From the cell containing the given text, extract its center point as (X, Y) coordinate. 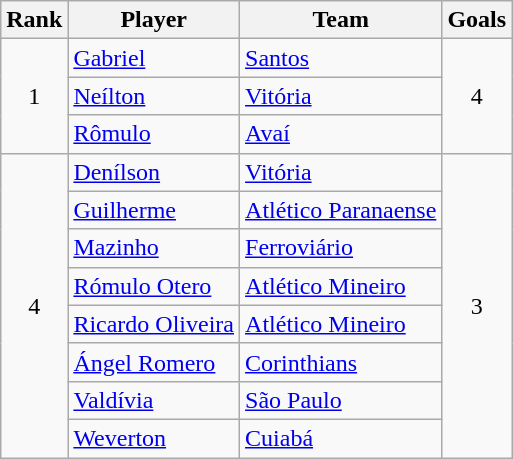
Neílton (154, 96)
Valdívia (154, 400)
Team (341, 20)
Ricardo Oliveira (154, 324)
Goals (477, 20)
Santos (341, 58)
1 (34, 96)
Ángel Romero (154, 362)
Mazinho (154, 248)
Gabriel (154, 58)
Avaí (341, 134)
Player (154, 20)
Atlético Paranaense (341, 210)
Ferroviário (341, 248)
Rómulo Otero (154, 286)
São Paulo (341, 400)
3 (477, 305)
Weverton (154, 438)
Cuiabá (341, 438)
Rank (34, 20)
Corinthians (341, 362)
Guilherme (154, 210)
Denílson (154, 172)
Rômulo (154, 134)
